From the cell containing the given text, extract its center point as [x, y] coordinate. 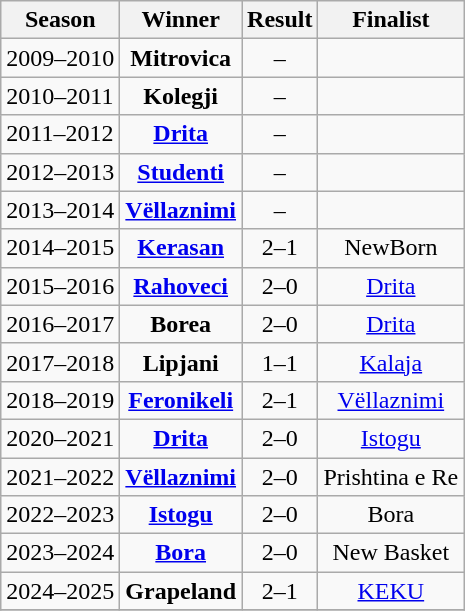
Grapeland [181, 591]
2017–2018 [60, 362]
2012–2013 [60, 172]
2024–2025 [60, 591]
Lipjani [181, 362]
Finalist [391, 20]
Kerasan [181, 248]
Kalaja [391, 362]
2009–2010 [60, 58]
NewBorn [391, 248]
Winner [181, 20]
2013–2014 [60, 210]
Mitrovica [181, 58]
2010–2011 [60, 96]
2014–2015 [60, 248]
KEKU [391, 591]
Rahoveci [181, 286]
Result [280, 20]
Borea [181, 324]
2015–2016 [60, 286]
New Basket [391, 553]
2022–2023 [60, 515]
Prishtina e Re [391, 477]
Feronikeli [181, 400]
Season [60, 20]
2021–2022 [60, 477]
Studenti [181, 172]
2023–2024 [60, 553]
2016–2017 [60, 324]
2011–2012 [60, 134]
2018–2019 [60, 400]
1–1 [280, 362]
2020–2021 [60, 438]
Kolegji [181, 96]
